Identify which cell holds the provided text, then report its (X, Y) central coordinate. 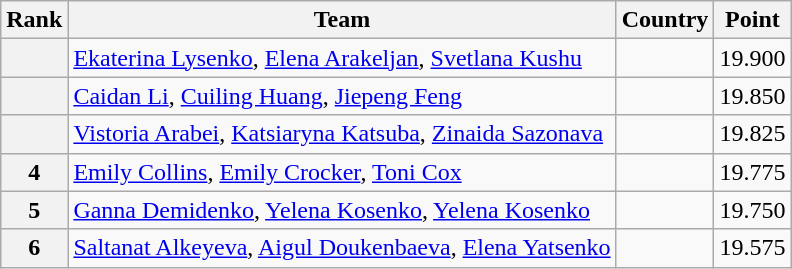
Point (752, 20)
Vistoria Arabei, Katsiaryna Katsuba, Zinaida Sazonava (342, 134)
4 (34, 172)
19.850 (752, 96)
19.775 (752, 172)
Country (665, 20)
Caidan Li, Cuiling Huang, Jiepeng Feng (342, 96)
19.825 (752, 134)
19.750 (752, 210)
5 (34, 210)
Ganna Demidenko, Yelena Kosenko, Yelena Kosenko (342, 210)
19.575 (752, 248)
Team (342, 20)
Rank (34, 20)
Saltanat Alkeyeva, Aigul Doukenbaeva, Elena Yatsenko (342, 248)
Emily Collins, Emily Crocker, Toni Cox (342, 172)
19.900 (752, 58)
6 (34, 248)
Ekaterina Lysenko, Elena Arakeljan, Svetlana Kushu (342, 58)
